Identify which cell holds the provided text, then report its (X, Y) central coordinate. 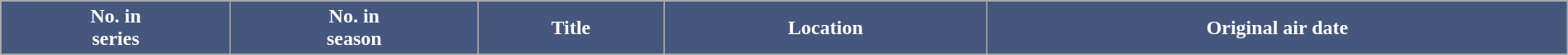
No. inseason (354, 28)
Location (825, 28)
No. inseries (116, 28)
Title (571, 28)
Original air date (1278, 28)
